Extract the (X, Y) coordinate from the center of the cell holding the provided text.  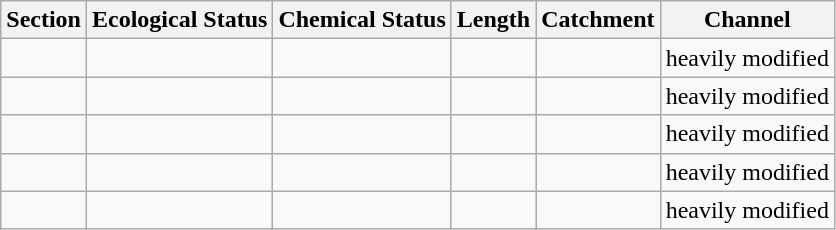
Chemical Status (362, 20)
Ecological Status (179, 20)
Length (493, 20)
Section (44, 20)
Catchment (598, 20)
Channel (747, 20)
